Provide the (x, y) coordinate of the cell's center where the given text is located.  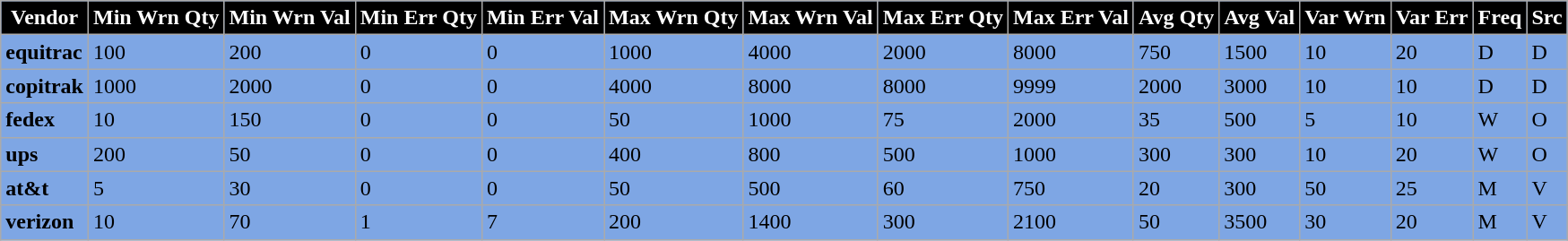
fedex (45, 120)
1500 (1260, 52)
equitrac (45, 52)
7 (543, 222)
1 (418, 222)
1400 (810, 222)
Max Wrn Val (810, 18)
Max Err Val (1070, 18)
35 (1176, 120)
400 (674, 154)
Max Err Qty (943, 18)
Var Wrn (1346, 18)
75 (943, 120)
60 (943, 188)
Min Err Val (543, 18)
Avg Val (1260, 18)
Vendor (45, 18)
ups (45, 154)
Freq (1500, 18)
at&t (45, 188)
25 (1432, 188)
Min Wrn Qty (156, 18)
copitrak (45, 86)
3000 (1260, 86)
70 (290, 222)
100 (156, 52)
Min Err Qty (418, 18)
2100 (1070, 222)
800 (810, 154)
3500 (1260, 222)
Src (1547, 18)
Var Err (1432, 18)
Min Wrn Val (290, 18)
Avg Qty (1176, 18)
verizon (45, 222)
9999 (1070, 86)
Max Wrn Qty (674, 18)
150 (290, 120)
